Provide the [x, y] coordinate of the cell's center where the given text is located.  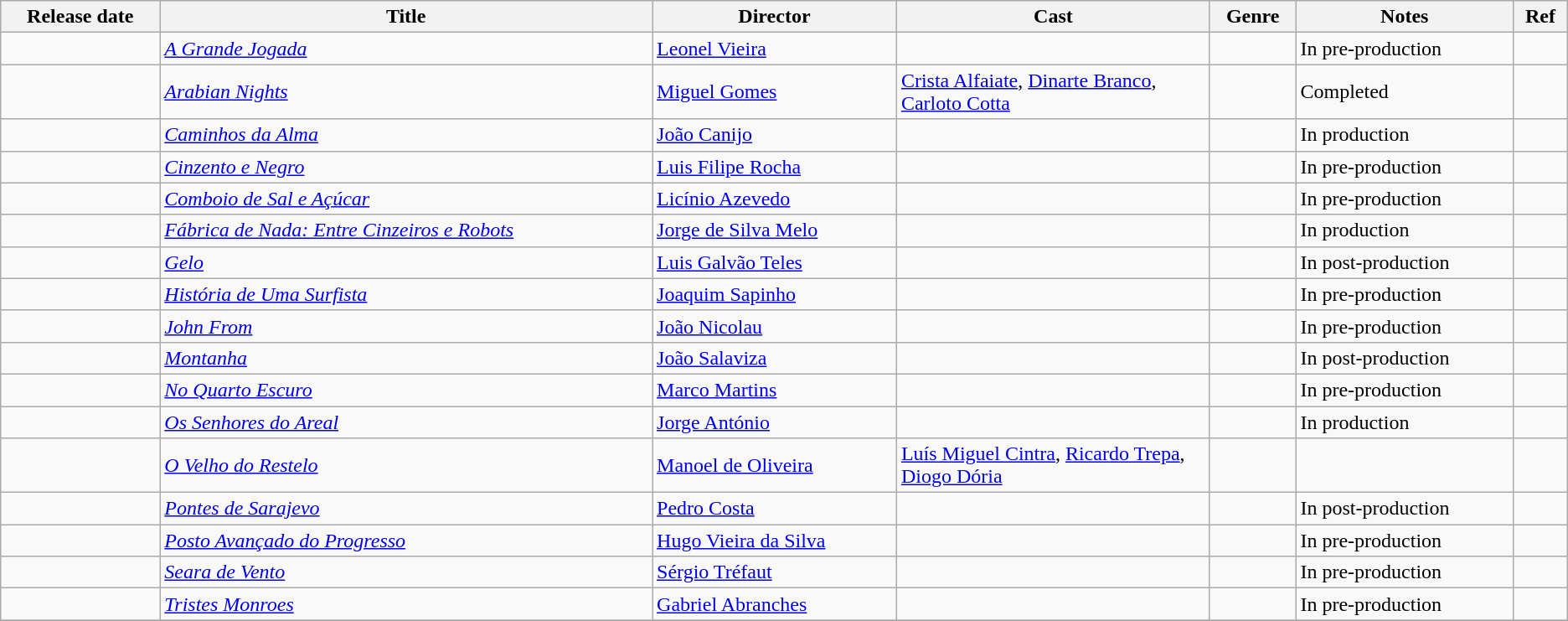
Sérgio Tréfaut [775, 572]
Luis Galvão Teles [775, 262]
Seara de Vento [406, 572]
João Salaviza [775, 358]
Title [406, 17]
Licínio Azevedo [775, 199]
Jorge de Silva Melo [775, 230]
Manoel de Oliveira [775, 466]
Luis Filipe Rocha [775, 167]
Luís Miguel Cintra, Ricardo Trepa, Diogo Dória [1053, 466]
Os Senhores do Areal [406, 422]
Tristes Monroes [406, 604]
Posto Avançado do Progresso [406, 541]
Ref [1541, 17]
Director [775, 17]
O Velho do Restelo [406, 466]
Caminhos da Alma [406, 135]
Miguel Gomes [775, 92]
A Grande Jogada [406, 49]
Pedro Costa [775, 509]
Gelo [406, 262]
Comboio de Sal e Açúcar [406, 199]
Gabriel Abranches [775, 604]
Marco Martins [775, 390]
Pontes de Sarajevo [406, 509]
Release date [80, 17]
Genre [1252, 17]
Cast [1053, 17]
Joaquim Sapinho [775, 294]
Notes [1405, 17]
Fábrica de Nada: Entre Cinzeiros e Robots [406, 230]
Completed [1405, 92]
John From [406, 326]
No Quarto Escuro [406, 390]
João Nicolau [775, 326]
Montanha [406, 358]
Crista Alfaiate, Dinarte Branco, Carloto Cotta [1053, 92]
Jorge António [775, 422]
Hugo Vieira da Silva [775, 541]
Arabian Nights [406, 92]
Cinzento e Negro [406, 167]
História de Uma Surfista [406, 294]
Leonel Vieira [775, 49]
João Canijo [775, 135]
